Find where the given text appears and provide that cell's center as (X, Y) coordinate. 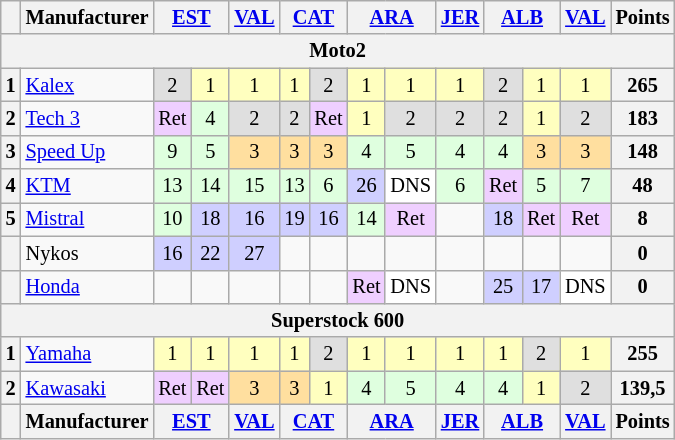
Nykos (88, 253)
Mistral (88, 219)
Kalex (88, 85)
26 (366, 186)
15 (254, 186)
25 (503, 287)
139,5 (643, 388)
Tech 3 (88, 118)
265 (643, 85)
19 (294, 219)
48 (643, 186)
22 (210, 253)
183 (643, 118)
Speed Up (88, 152)
Kawasaki (88, 388)
148 (643, 152)
Honda (88, 287)
8 (643, 219)
Yamaha (88, 354)
Moto2 (338, 51)
255 (643, 354)
Superstock 600 (338, 320)
10 (172, 219)
27 (254, 253)
17 (541, 287)
9 (172, 152)
KTM (88, 186)
7 (585, 186)
